Extract the (X, Y) coordinate from the center of the cell holding the provided text.  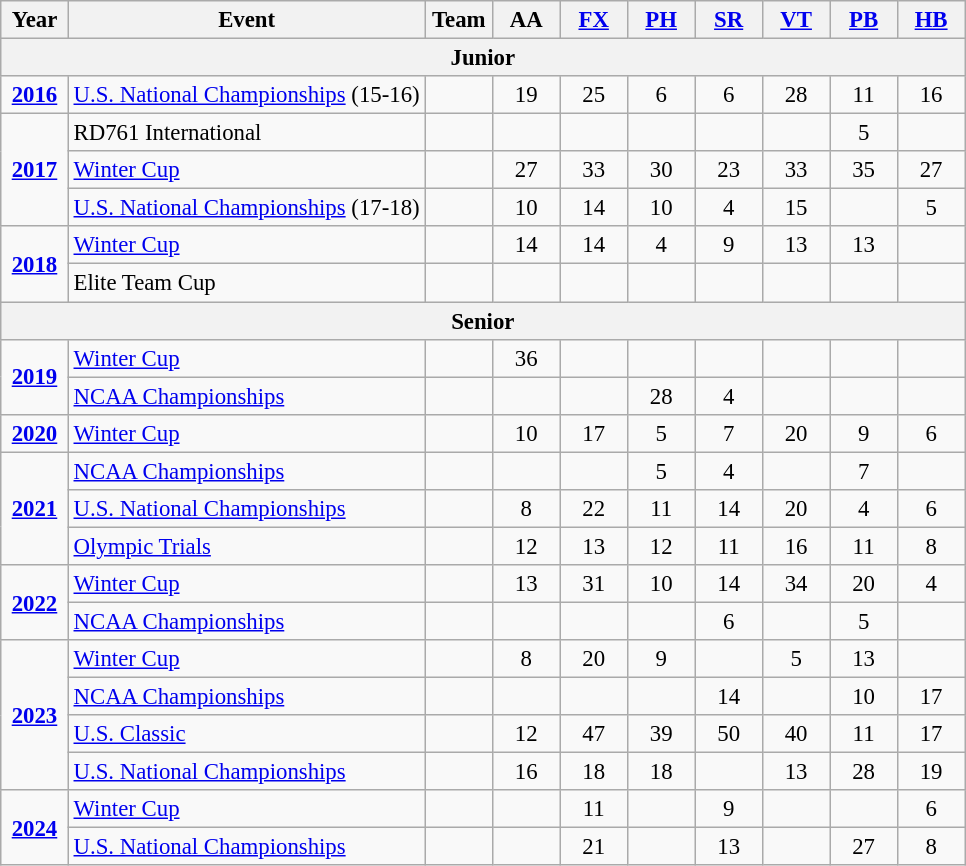
23 (728, 170)
SR (728, 20)
Elite Team Cup (246, 283)
40 (796, 734)
25 (594, 95)
2017 (34, 170)
U.S. National Championships (15-16) (246, 95)
U.S. Classic (246, 734)
FX (594, 20)
36 (526, 358)
30 (660, 170)
Team (458, 20)
39 (660, 734)
PH (660, 20)
22 (594, 509)
HB (931, 20)
47 (594, 734)
Senior (483, 321)
15 (796, 208)
31 (594, 584)
2024 (34, 828)
2016 (34, 95)
2018 (34, 264)
VT (796, 20)
35 (864, 170)
2023 (34, 715)
2019 (34, 376)
2022 (34, 602)
21 (594, 847)
RD761 International (246, 133)
Event (246, 20)
PB (864, 20)
34 (796, 584)
Junior (483, 58)
2021 (34, 508)
50 (728, 734)
2020 (34, 433)
U.S. National Championships (17-18) (246, 208)
Year (34, 20)
AA (526, 20)
Olympic Trials (246, 546)
